Provide the (X, Y) coordinate of the cell's center where the given text is located.  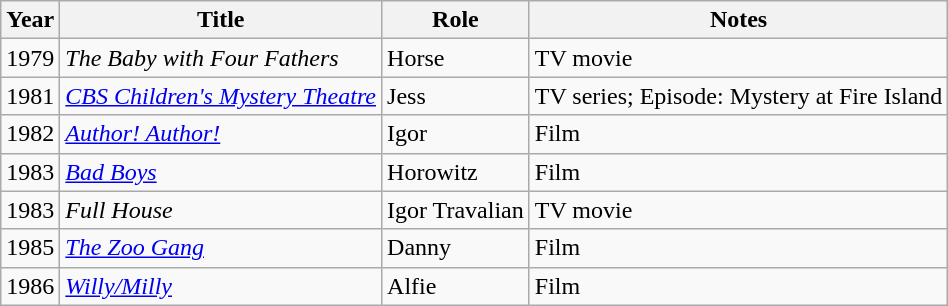
Igor (456, 134)
Horse (456, 58)
Willy/Milly (221, 286)
Alfie (456, 286)
CBS Children's Mystery Theatre (221, 96)
1981 (30, 96)
1982 (30, 134)
Title (221, 20)
1979 (30, 58)
Role (456, 20)
Notes (738, 20)
The Baby with Four Fathers (221, 58)
Author! Author! (221, 134)
Danny (456, 248)
Year (30, 20)
1986 (30, 286)
The Zoo Gang (221, 248)
Horowitz (456, 172)
TV series; Episode: Mystery at Fire Island (738, 96)
Full House (221, 210)
Bad Boys (221, 172)
1985 (30, 248)
Jess (456, 96)
Igor Travalian (456, 210)
